From the cell containing the given text, extract its center point as [x, y] coordinate. 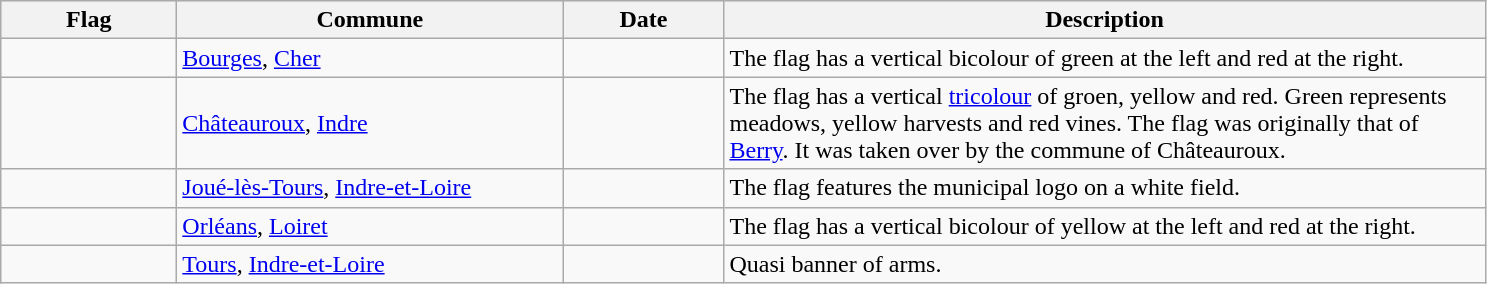
Date [644, 20]
Quasi banner of arms. [1104, 264]
The flag features the municipal logo on a white field. [1104, 188]
Orléans, Loiret [370, 226]
Description [1104, 20]
Commune [370, 20]
The flag has a vertical bicolour of green at the left and red at the right. [1104, 58]
Tours, Indre-et-Loire [370, 264]
Bourges, Cher [370, 58]
Joué-lès-Tours, Indre-et-Loire [370, 188]
The flag has a vertical bicolour of yellow at the left and red at the right. [1104, 226]
Châteauroux, Indre [370, 123]
Flag [89, 20]
